Find where the given text appears and provide that cell's center as [x, y] coordinate. 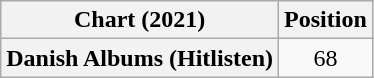
Chart (2021) [140, 20]
Position [326, 20]
Danish Albums (Hitlisten) [140, 58]
68 [326, 58]
